Search for the cell housing the specified text and yield its (X, Y) center coordinate. 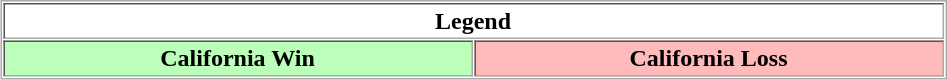
California Loss (709, 58)
Legend (473, 21)
California Win (238, 58)
